Pinpoint the cell where the given text exists, returning its [x, y] midpoint coordinate. 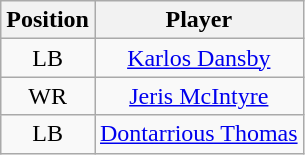
WR [48, 96]
Position [48, 20]
Player [198, 20]
Karlos Dansby [198, 58]
Jeris McIntyre [198, 96]
Dontarrious Thomas [198, 134]
